Output the [x, y] coordinate of the center of the cell containing the given text.  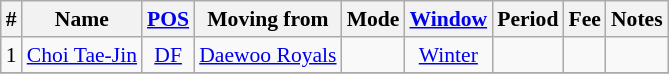
Window [448, 19]
Winter [448, 55]
# [12, 19]
1 [12, 55]
Choi Tae-Jin [82, 55]
DF [168, 55]
Mode [374, 19]
Daewoo Royals [268, 55]
Name [82, 19]
Period [528, 19]
Fee [584, 19]
Moving from [268, 19]
POS [168, 19]
Notes [637, 19]
